Locate the cell with the specified text and output its (x, y) center coordinate. 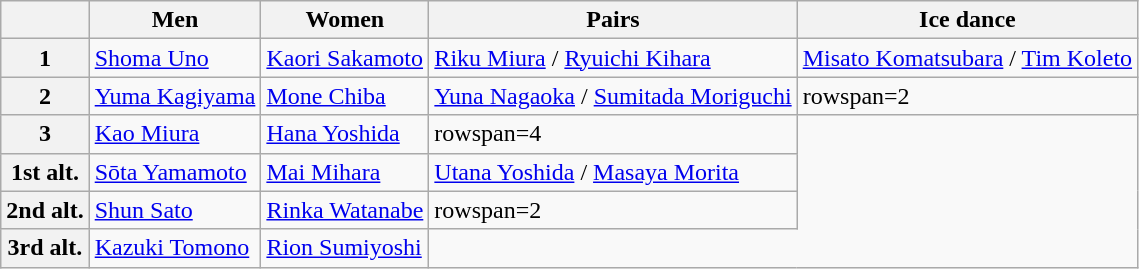
Pairs (613, 20)
2nd alt. (45, 210)
Mai Mihara (345, 172)
Hana Yoshida (345, 134)
3 (45, 134)
Men (175, 20)
Rinka Watanabe (345, 210)
Riku Miura / Ryuichi Kihara (613, 58)
Ice dance (967, 20)
Mone Chiba (345, 96)
Women (345, 20)
Shoma Uno (175, 58)
1st alt. (45, 172)
Sōta Yamamoto (175, 172)
2 (45, 96)
Kaori Sakamoto (345, 58)
Utana Yoshida / Masaya Morita (613, 172)
rowspan=4 (613, 134)
3rd alt. (45, 248)
Yuna Nagaoka / Sumitada Moriguchi (613, 96)
Shun Sato (175, 210)
Kao Miura (175, 134)
1 (45, 58)
Rion Sumiyoshi (345, 248)
Kazuki Tomono (175, 248)
Misato Komatsubara / Tim Koleto (967, 58)
Yuma Kagiyama (175, 96)
